Find where the given text appears and provide that cell's center as [x, y] coordinate. 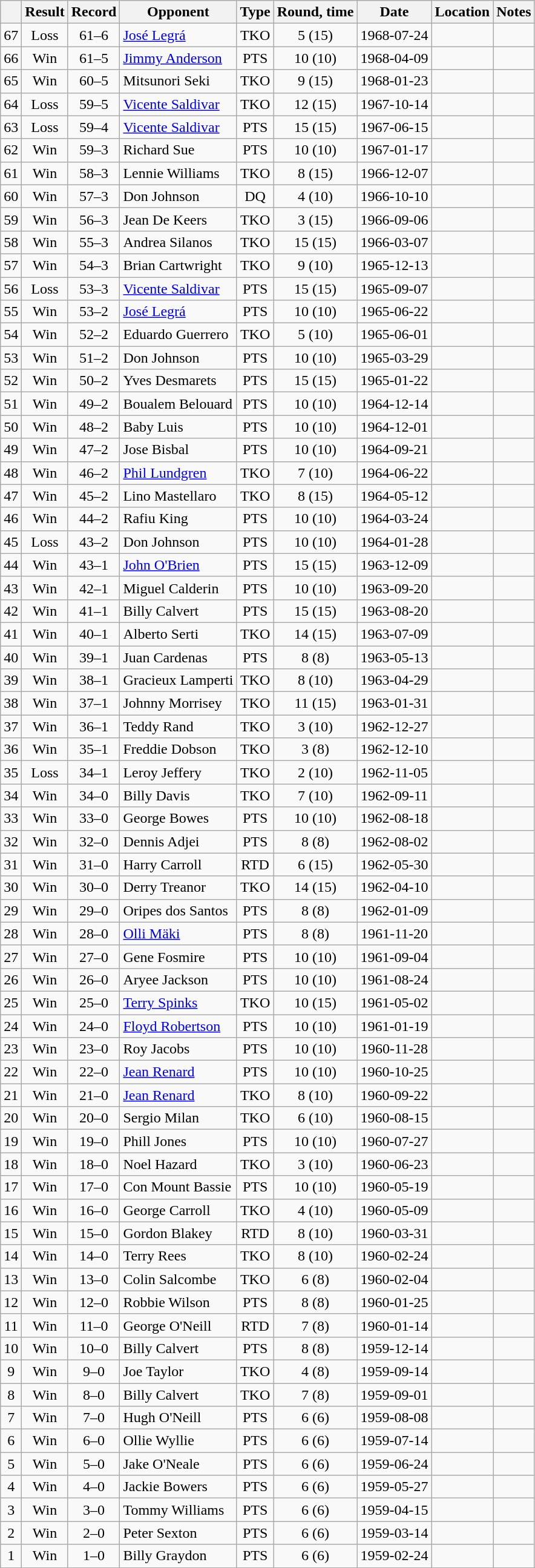
Olli Mäki [178, 934]
27–0 [94, 957]
1965-09-07 [395, 289]
1960-09-22 [395, 1095]
55 [11, 312]
56 [11, 289]
Joe Taylor [178, 1371]
Alberto Serti [178, 634]
Noel Hazard [178, 1164]
Yves Desmarets [178, 381]
1962-08-18 [395, 819]
37 [11, 726]
1968-04-09 [395, 58]
6 [11, 1441]
1967-10-14 [395, 104]
1960-05-09 [395, 1210]
19 [11, 1141]
Con Mount Bassie [178, 1187]
44–2 [94, 519]
Gordon Blakey [178, 1233]
48 [11, 473]
George Bowes [178, 819]
8 [11, 1394]
1960-01-14 [395, 1325]
Ollie Wyllie [178, 1441]
Lennie Williams [178, 173]
65 [11, 81]
Harry Carroll [178, 865]
46 [11, 519]
23–0 [94, 1049]
47 [11, 496]
1962-01-09 [395, 911]
Andrea Silanos [178, 242]
10 (15) [315, 1003]
59–5 [94, 104]
Juan Cardenas [178, 657]
Boualem Belouard [178, 404]
1967-01-17 [395, 150]
9 (10) [315, 265]
33–0 [94, 819]
59 [11, 219]
25 [11, 1003]
23 [11, 1049]
1968-01-23 [395, 81]
60–5 [94, 81]
43–1 [94, 565]
14 [11, 1256]
57–3 [94, 196]
4 (8) [315, 1371]
1964-06-22 [395, 473]
50–2 [94, 381]
47–2 [94, 450]
Teddy Rand [178, 726]
Round, time [315, 12]
1959-07-14 [395, 1441]
1959-06-24 [395, 1464]
17–0 [94, 1187]
2 [11, 1533]
16 [11, 1210]
41 [11, 634]
24 [11, 1026]
Type [255, 12]
1960-10-25 [395, 1072]
9 [11, 1371]
62 [11, 150]
Jake O'Neale [178, 1464]
John O'Brien [178, 565]
60 [11, 196]
1963-05-13 [395, 657]
13 [11, 1279]
1963-12-09 [395, 565]
Derry Treanor [178, 888]
3 (15) [315, 219]
1962-12-10 [395, 749]
1960-11-28 [395, 1049]
1964-03-24 [395, 519]
1961-01-19 [395, 1026]
34–0 [94, 796]
Sergio Milan [178, 1118]
32 [11, 842]
1960-08-15 [395, 1118]
29–0 [94, 911]
Floyd Robertson [178, 1026]
1960-06-23 [395, 1164]
15 [11, 1233]
Miguel Calderin [178, 588]
26–0 [94, 980]
3 [11, 1510]
53 [11, 358]
Jose Bisbal [178, 450]
Johnny Morrisey [178, 703]
28–0 [94, 934]
7–0 [94, 1418]
10 [11, 1348]
6–0 [94, 1441]
3 (8) [315, 749]
21–0 [94, 1095]
36 [11, 749]
6 (10) [315, 1118]
18–0 [94, 1164]
42 [11, 611]
43 [11, 588]
51–2 [94, 358]
53–2 [94, 312]
4 [11, 1487]
1964-05-12 [395, 496]
43–2 [94, 542]
20–0 [94, 1118]
6 (8) [315, 1279]
1966-09-06 [395, 219]
3–0 [94, 1510]
5 (15) [315, 35]
1963-04-29 [395, 680]
21 [11, 1095]
Jimmy Anderson [178, 58]
1967-06-15 [395, 127]
1965-06-22 [395, 312]
20 [11, 1118]
17 [11, 1187]
5 [11, 1464]
1960-03-31 [395, 1233]
1959-12-14 [395, 1348]
61–6 [94, 35]
1962-05-30 [395, 865]
Richard Sue [178, 150]
13–0 [94, 1279]
32–0 [94, 842]
41–1 [94, 611]
Oripes dos Santos [178, 911]
1963-07-09 [395, 634]
Result [45, 12]
52–2 [94, 335]
27 [11, 957]
64 [11, 104]
Terry Spinks [178, 1003]
Baby Luis [178, 427]
Rafiu King [178, 519]
31–0 [94, 865]
57 [11, 265]
24–0 [94, 1026]
1959-05-27 [395, 1487]
Dennis Adjei [178, 842]
1960-05-19 [395, 1187]
1961-09-04 [395, 957]
12 [11, 1302]
Leroy Jeffery [178, 772]
6 (15) [315, 865]
1966-12-07 [395, 173]
Billy Graydon [178, 1556]
36–1 [94, 726]
1960-01-25 [395, 1302]
1961-11-20 [395, 934]
59–4 [94, 127]
39 [11, 680]
1964-12-14 [395, 404]
34 [11, 796]
39–1 [94, 657]
45 [11, 542]
1959-09-14 [395, 1371]
25–0 [94, 1003]
1965-12-13 [395, 265]
67 [11, 35]
Record [94, 12]
58–3 [94, 173]
1962-09-11 [395, 796]
33 [11, 819]
Gracieux Lamperti [178, 680]
53–3 [94, 289]
59–3 [94, 150]
Jackie Bowers [178, 1487]
George O'Neill [178, 1325]
54–3 [94, 265]
1960-07-27 [395, 1141]
1959-04-15 [395, 1510]
1960-02-24 [395, 1256]
26 [11, 980]
35–1 [94, 749]
16–0 [94, 1210]
Peter Sexton [178, 1533]
45–2 [94, 496]
9 (15) [315, 81]
Billy Davis [178, 796]
1963-01-31 [395, 703]
34–1 [94, 772]
1959-08-08 [395, 1418]
1959-03-14 [395, 1533]
Jean De Keers [178, 219]
14–0 [94, 1256]
Terry Rees [178, 1256]
63 [11, 127]
10–0 [94, 1348]
11 (15) [315, 703]
Gene Fosmire [178, 957]
54 [11, 335]
31 [11, 865]
22–0 [94, 1072]
1964-12-01 [395, 427]
1965-03-29 [395, 358]
Eduardo Guerrero [178, 335]
38 [11, 703]
66 [11, 58]
1966-03-07 [395, 242]
Date [395, 12]
30 [11, 888]
42–1 [94, 588]
4–0 [94, 1487]
Aryee Jackson [178, 980]
1962-11-05 [395, 772]
11 [11, 1325]
56–3 [94, 219]
8–0 [94, 1394]
35 [11, 772]
DQ [255, 196]
2 (10) [315, 772]
Opponent [178, 12]
1962-08-02 [395, 842]
Notes [514, 12]
58 [11, 242]
1968-07-24 [395, 35]
9–0 [94, 1371]
1964-01-28 [395, 542]
1–0 [94, 1556]
12–0 [94, 1302]
12 (15) [315, 104]
49 [11, 450]
1964-09-21 [395, 450]
46–2 [94, 473]
Lino Mastellaro [178, 496]
Mitsunori Seki [178, 81]
1960-02-04 [395, 1279]
2–0 [94, 1533]
Tommy Williams [178, 1510]
61 [11, 173]
19–0 [94, 1141]
51 [11, 404]
1 [11, 1556]
1959-02-24 [395, 1556]
1961-08-24 [395, 980]
Phil Lundgren [178, 473]
15–0 [94, 1233]
5 (10) [315, 335]
1963-08-20 [395, 611]
30–0 [94, 888]
38–1 [94, 680]
55–3 [94, 242]
1965-06-01 [395, 335]
37–1 [94, 703]
18 [11, 1164]
1961-05-02 [395, 1003]
Brian Cartwright [178, 265]
50 [11, 427]
61–5 [94, 58]
George Carroll [178, 1210]
1966-10-10 [395, 196]
48–2 [94, 427]
1963-09-20 [395, 588]
22 [11, 1072]
44 [11, 565]
Roy Jacobs [178, 1049]
40 [11, 657]
5–0 [94, 1464]
49–2 [94, 404]
Freddie Dobson [178, 749]
1959-09-01 [395, 1394]
Robbie Wilson [178, 1302]
7 [11, 1418]
40–1 [94, 634]
Phill Jones [178, 1141]
11–0 [94, 1325]
28 [11, 934]
1965-01-22 [395, 381]
Hugh O'Neill [178, 1418]
1962-12-27 [395, 726]
1962-04-10 [395, 888]
Colin Salcombe [178, 1279]
29 [11, 911]
52 [11, 381]
Location [462, 12]
